Identify which cell holds the provided text, then report its (X, Y) central coordinate. 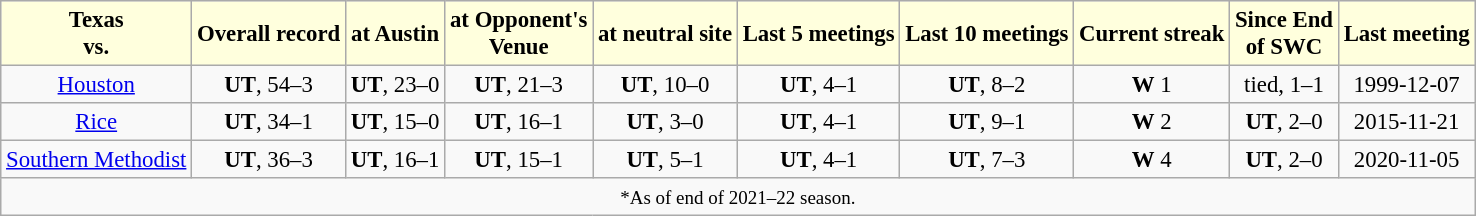
Overall record (269, 34)
Last 10 meetings (987, 34)
W 2 (1152, 122)
at neutral site (666, 34)
UT, 15–0 (394, 122)
UT, 34–1 (269, 122)
UT, 21–3 (519, 85)
UT, 3–0 (666, 122)
2020-11-05 (1406, 160)
Last 5 meetings (818, 34)
Rice (96, 122)
UT, 23–0 (394, 85)
at Opponent's Venue (519, 34)
Houston (96, 85)
*As of end of 2021–22 season. (738, 197)
Since Endof SWC (1284, 34)
W 1 (1152, 85)
1999-12-07 (1406, 85)
UT, 10–0 (666, 85)
UT, 9–1 (987, 122)
Texasvs. (96, 34)
UT, 15–1 (519, 160)
UT, 54–3 (269, 85)
Last meeting (1406, 34)
at Austin (394, 34)
Current streak (1152, 34)
Southern Methodist (96, 160)
UT, 36–3 (269, 160)
2015-11-21 (1406, 122)
UT, 8–2 (987, 85)
UT, 7–3 (987, 160)
W 4 (1152, 160)
tied, 1–1 (1284, 85)
UT, 5–1 (666, 160)
